For the text-containing cell, return its midpoint in (x, y) coordinate format. 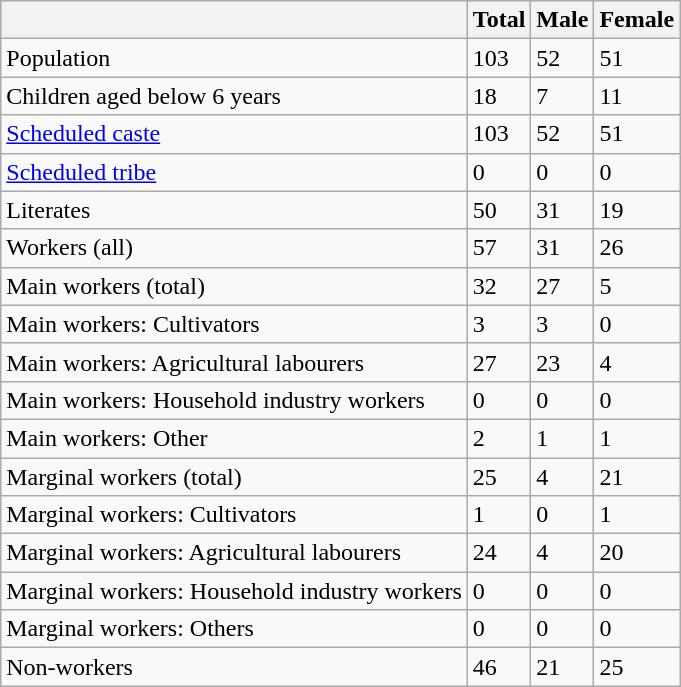
Scheduled caste (234, 134)
7 (562, 96)
2 (499, 438)
19 (637, 210)
Male (562, 20)
32 (499, 286)
Non-workers (234, 667)
24 (499, 553)
Main workers: Other (234, 438)
Main workers: Household industry workers (234, 400)
Main workers: Cultivators (234, 324)
26 (637, 248)
46 (499, 667)
Population (234, 58)
Marginal workers: Agricultural labourers (234, 553)
18 (499, 96)
Literates (234, 210)
Marginal workers (total) (234, 477)
20 (637, 553)
Main workers (total) (234, 286)
Main workers: Agricultural labourers (234, 362)
11 (637, 96)
50 (499, 210)
5 (637, 286)
Female (637, 20)
Workers (all) (234, 248)
Marginal workers: Others (234, 629)
Children aged below 6 years (234, 96)
57 (499, 248)
Scheduled tribe (234, 172)
Marginal workers: Cultivators (234, 515)
Marginal workers: Household industry workers (234, 591)
Total (499, 20)
23 (562, 362)
